Search for the cell housing the specified text and yield its (X, Y) center coordinate. 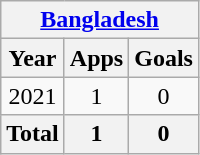
Bangladesh (100, 20)
2021 (33, 96)
Year (33, 58)
Goals (164, 58)
Total (33, 134)
Apps (96, 58)
